Extract the (X, Y) coordinate from the center of the cell holding the provided text.  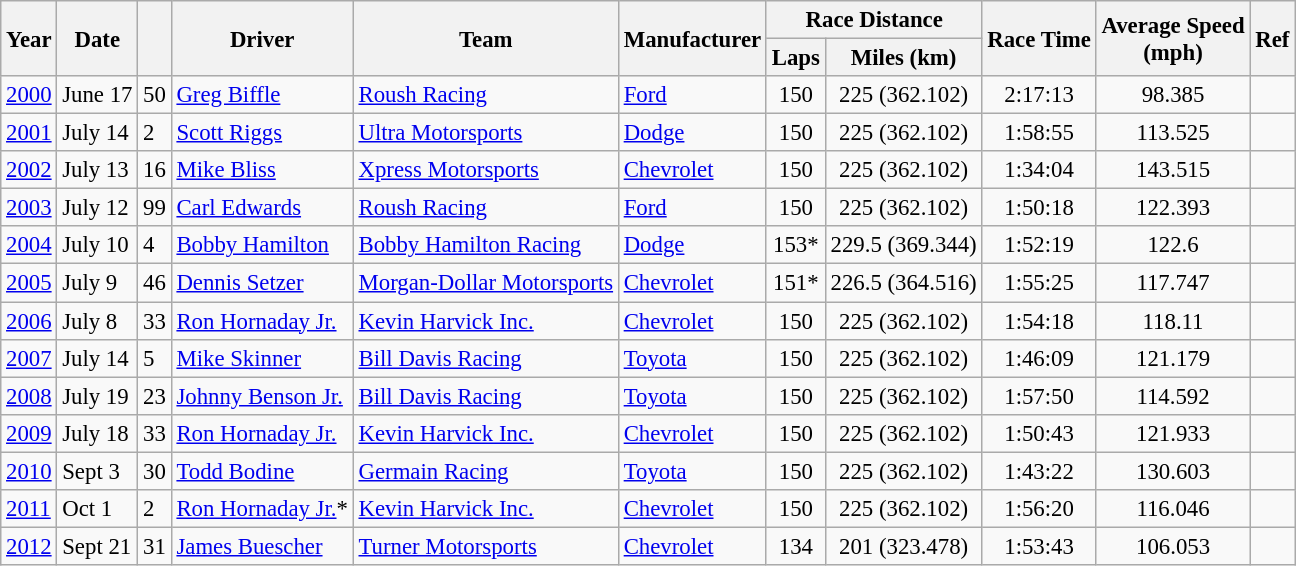
Johnny Benson Jr. (262, 396)
106.053 (1173, 546)
113.525 (1173, 133)
Carl Edwards (262, 208)
23 (154, 396)
Manufacturer (692, 38)
99 (154, 208)
Mike Skinner (262, 358)
122.6 (1173, 245)
Scott Riggs (262, 133)
Mike Bliss (262, 170)
Driver (262, 38)
143.515 (1173, 170)
226.5 (364.516) (904, 283)
Dennis Setzer (262, 283)
122.393 (1173, 208)
2010 (29, 471)
2011 (29, 509)
Sept 21 (98, 546)
James Buescher (262, 546)
July 9 (98, 283)
1:55:25 (1039, 283)
Miles (km) (904, 58)
2001 (29, 133)
121.933 (1173, 433)
July 13 (98, 170)
5 (154, 358)
July 19 (98, 396)
1:53:43 (1039, 546)
46 (154, 283)
1:52:19 (1039, 245)
2012 (29, 546)
July 8 (98, 321)
Germain Racing (486, 471)
Ref (1272, 38)
31 (154, 546)
229.5 (369.344) (904, 245)
1:50:43 (1039, 433)
June 17 (98, 95)
Todd Bodine (262, 471)
98.385 (1173, 95)
Race Distance (874, 20)
2:17:13 (1039, 95)
1:58:55 (1039, 133)
2006 (29, 321)
Team (486, 38)
Race Time (1039, 38)
Sept 3 (98, 471)
2007 (29, 358)
130.603 (1173, 471)
1:57:50 (1039, 396)
July 10 (98, 245)
Xpress Motorsports (486, 170)
50 (154, 95)
118.11 (1173, 321)
116.046 (1173, 509)
2003 (29, 208)
1:50:18 (1039, 208)
201 (323.478) (904, 546)
4 (154, 245)
153* (796, 245)
2004 (29, 245)
16 (154, 170)
1:43:22 (1039, 471)
Oct 1 (98, 509)
2005 (29, 283)
1:54:18 (1039, 321)
30 (154, 471)
July 18 (98, 433)
134 (796, 546)
2000 (29, 95)
Average Speed(mph) (1173, 38)
1:34:04 (1039, 170)
117.747 (1173, 283)
2002 (29, 170)
Year (29, 38)
Greg Biffle (262, 95)
2008 (29, 396)
Ron Hornaday Jr.* (262, 509)
Bobby Hamilton Racing (486, 245)
Ultra Motorsports (486, 133)
1:56:20 (1039, 509)
114.592 (1173, 396)
1:46:09 (1039, 358)
Morgan-Dollar Motorsports (486, 283)
121.179 (1173, 358)
Turner Motorsports (486, 546)
Date (98, 38)
151* (796, 283)
Bobby Hamilton (262, 245)
2009 (29, 433)
Laps (796, 58)
July 12 (98, 208)
